Provide the (X, Y) coordinate of the cell's center where the given text is located.  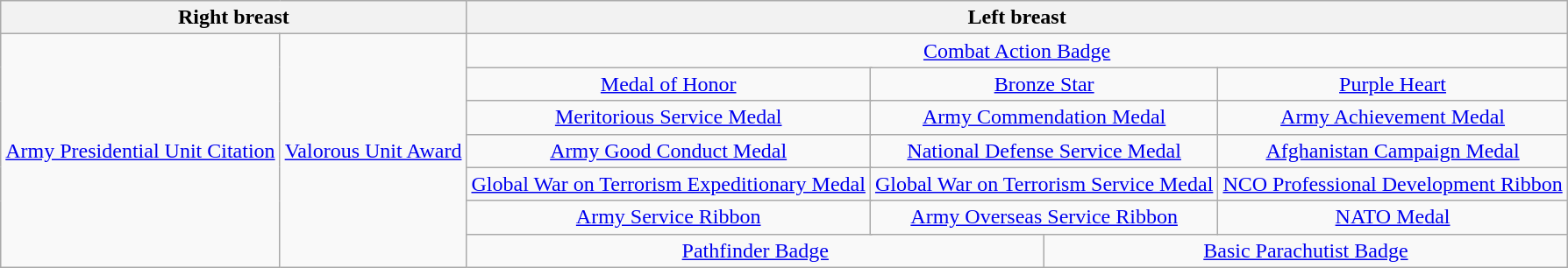
Basic Parachutist Badge (1307, 250)
Combat Action Badge (1017, 51)
Global War on Terrorism Service Medal (1044, 184)
Army Overseas Service Ribbon (1044, 217)
National Defense Service Medal (1044, 151)
Valorous Unit Award (374, 151)
NATO Medal (1393, 217)
Army Presidential Unit Citation (140, 151)
Army Achievement Medal (1393, 117)
Meritorious Service Medal (668, 117)
NCO Professional Development Ribbon (1393, 184)
Right breast (233, 18)
Army Service Ribbon (668, 217)
Medal of Honor (668, 84)
Global War on Terrorism Expeditionary Medal (668, 184)
Army Commendation Medal (1044, 117)
Pathfinder Badge (756, 250)
Afghanistan Campaign Medal (1393, 151)
Bronze Star (1044, 84)
Left breast (1017, 18)
Purple Heart (1393, 84)
Army Good Conduct Medal (668, 151)
